Pinpoint the cell where the given text exists, returning its [X, Y] midpoint coordinate. 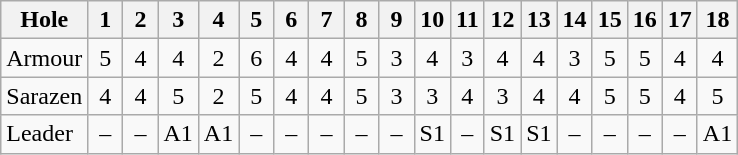
Armour [44, 58]
1 [106, 20]
Leader [44, 134]
7 [326, 20]
17 [680, 20]
9 [396, 20]
10 [432, 20]
16 [644, 20]
13 [539, 20]
8 [362, 20]
Sarazen [44, 96]
15 [610, 20]
12 [502, 20]
Hole [44, 20]
11 [467, 20]
14 [574, 20]
18 [717, 20]
